Pinpoint the cell where the given text exists, returning its (x, y) midpoint coordinate. 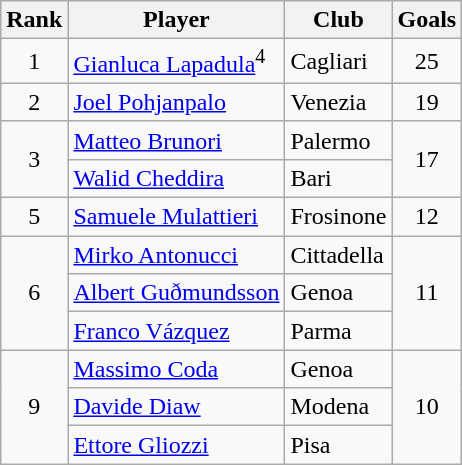
Cagliari (338, 62)
Pisa (338, 445)
Club (338, 20)
2 (34, 102)
17 (427, 159)
Player (176, 20)
9 (34, 407)
Ettore Gliozzi (176, 445)
Goals (427, 20)
Samuele Mulattieri (176, 217)
Modena (338, 407)
19 (427, 102)
6 (34, 293)
Cittadella (338, 255)
Walid Cheddira (176, 178)
Joel Pohjanpalo (176, 102)
Massimo Coda (176, 369)
Venezia (338, 102)
3 (34, 159)
12 (427, 217)
1 (34, 62)
Franco Vázquez (176, 331)
Parma (338, 331)
Mirko Antonucci (176, 255)
10 (427, 407)
Davide Diaw (176, 407)
Bari (338, 178)
Matteo Brunori (176, 140)
Gianluca Lapadula4 (176, 62)
Albert Guðmundsson (176, 293)
11 (427, 293)
25 (427, 62)
Frosinone (338, 217)
Rank (34, 20)
5 (34, 217)
Palermo (338, 140)
